Capture the cell that displays the provided text and extract its [X, Y] central coordinate. 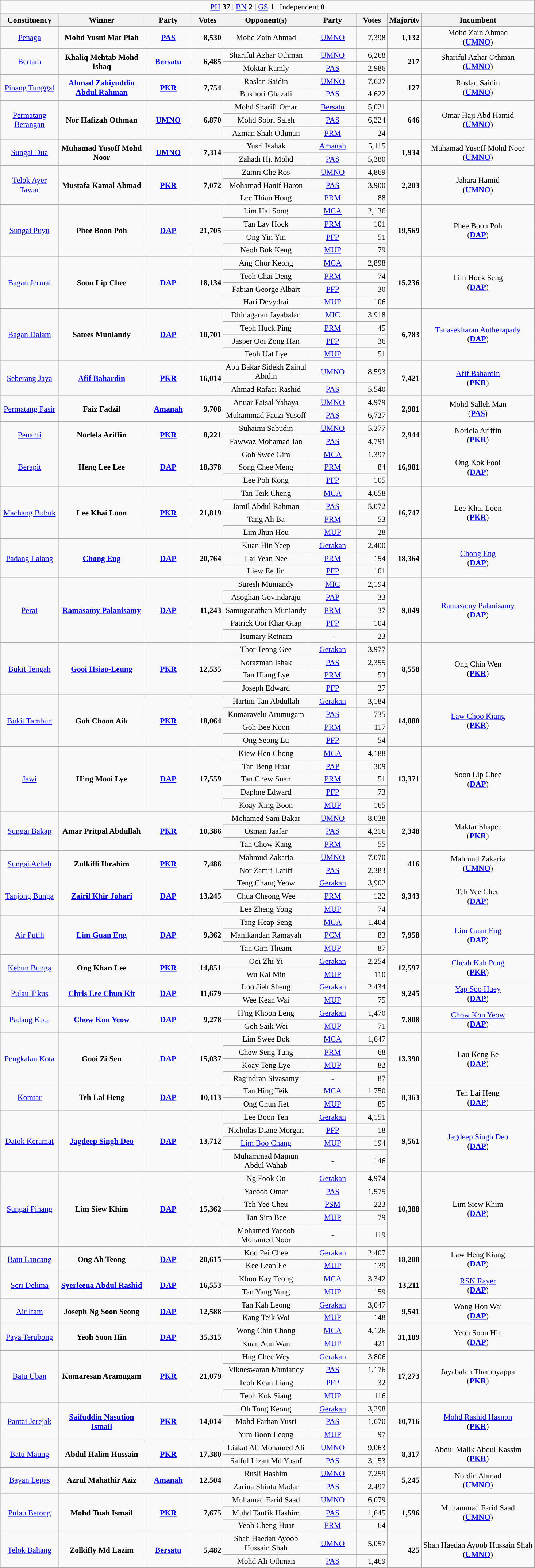
117 [372, 727]
223 [372, 1205]
3,047 [372, 1305]
2,254 [372, 961]
2,203 [404, 185]
3,342 [372, 1279]
Soon Lip Chee [101, 283]
Muhammad Fauzi Yusoff [266, 416]
7,314 [207, 152]
Lee Poh Kong [266, 480]
Mohd Yusni Mat Piah [101, 37]
9,343 [404, 896]
3,918 [372, 315]
Afif Bahardin(PKR) [478, 379]
4,188 [372, 753]
116 [372, 1396]
Bukhori Ghazali [266, 94]
Yim Boon Leong [266, 1435]
Anuar Faisal Yahaya [266, 402]
Opponent(s) [266, 20]
Constituency [30, 20]
Asoghan Govindaraju [266, 598]
425 [404, 1550]
Teh Yee Cheu(DAP) [478, 896]
146 [372, 1161]
104 [372, 623]
Law Choo Kiang(PKR) [478, 721]
7,070 [372, 857]
2,400 [372, 545]
Ramasamy Palanisamy(DAP) [478, 610]
Tanasekharan Autherapady(DAP) [478, 335]
Pulau Betong [30, 1513]
55 [372, 845]
1,397 [372, 455]
Yeoh Soon Hin(DAP) [478, 1337]
Padang Kota [30, 1020]
Heng Lee Lee [101, 468]
Teoh Chai Deng [266, 276]
1,934 [404, 152]
Air Putih [30, 935]
Nor Hafizah Othman [101, 120]
11,679 [207, 994]
Mohd Tuah Ismail [101, 1513]
Goh Bee Koon [266, 727]
Mahmud Zakaria(UMNO) [478, 864]
16,981 [404, 468]
71 [372, 1026]
Roslan Saidin [266, 81]
32 [372, 1383]
2,898 [372, 263]
Ahmad Zakiyuddin Abdul Rahman [101, 88]
Mohd Salleh Man(PAS) [478, 409]
154 [372, 559]
Phee Boon Poh [101, 231]
Abdul Malik Abdul Kassim(PKR) [478, 1454]
Chua Cheong Wee [266, 896]
6,870 [207, 120]
18,364 [404, 558]
Penaga [30, 37]
Pulau Tikus [30, 994]
15,362 [207, 1209]
Shah Haedan Ayoob Hussain Shah [266, 1543]
Tan Yang Yung [266, 1292]
Faiz Fadzil [101, 409]
Manikandan Ramayah [266, 935]
Batu Maung [30, 1454]
7,808 [404, 1020]
1,670 [372, 1422]
8,038 [372, 818]
20,764 [207, 558]
Loo Jieh Sheng [266, 987]
1,596 [404, 1513]
Wu Kai Min [266, 974]
Ahmad Rafaei Rashid [266, 390]
2,355 [372, 663]
PH 37 | BN 2 | GS 1 | Independent 0 [267, 7]
Batu Lancang [30, 1259]
Bukit Tengah [30, 669]
11,243 [207, 610]
Ong Chun Jiet [266, 1104]
8,558 [404, 669]
Khoo Kay Teong [266, 1279]
13,211 [404, 1286]
12,597 [404, 968]
Muhamad Farid Saad [266, 1500]
9,245 [404, 994]
9,049 [404, 610]
Khaliq Mehtab Mohd Ishaq [101, 62]
Jasper Ooi Zong Han [266, 341]
Tan Teik Cheng [266, 494]
12,504 [207, 1480]
Bagan Jermal [30, 283]
Norlela Ariffin [101, 435]
Datok Keramat [30, 1142]
13,390 [404, 1059]
Norazman Ishak [266, 663]
5,072 [372, 506]
Samuganathan Muniandy [266, 610]
Ang Chor Keong [266, 263]
Shariful Azhar Othman [266, 55]
Goh Choon Aik [101, 721]
Sungai Pinang [30, 1209]
10,716 [404, 1422]
Ooi Zhi Yi [266, 961]
Tang Ah Ba [266, 520]
Sungai Acheh [30, 864]
Saifuddin Nasution Ismail [101, 1422]
6,783 [404, 335]
Abdul Halim Hussain [101, 1454]
Koo Pei Chee [266, 1253]
Rusli Hashim [266, 1474]
7,421 [404, 379]
Telok Ayer Tawar [30, 185]
Kiew Hen Chong [266, 753]
4,316 [372, 831]
Chong Eng(DAP) [478, 558]
165 [372, 806]
45 [372, 328]
Jahara Hamid(UMNO) [478, 185]
82 [372, 1065]
Roslan Saidin(UMNO) [478, 88]
159 [372, 1292]
Komtar [30, 1097]
4,869 [372, 172]
Chow Kon Yeow [101, 1020]
Law Heng Kiang(DAP) [478, 1259]
Mohamad Hanif Haron [266, 185]
Amar Pritpal Abdullah [101, 831]
31,189 [404, 1337]
Yusri Isahak [266, 146]
Wee Kean Wai [266, 1000]
Bukit Tambun [30, 721]
8,530 [207, 37]
35,315 [207, 1337]
Perai [30, 610]
6,079 [372, 1500]
194 [372, 1143]
27 [372, 688]
Lim Hock Seng(DAP) [478, 283]
Patrick Ooi Khar Giap [266, 623]
5,021 [372, 107]
Muhamad Yusoff Mohd Noor [101, 152]
Seberang Jaya [30, 379]
13,371 [404, 779]
18,378 [207, 468]
Chris Lee Chun Kit [101, 994]
PCM [332, 935]
Ong Yin Yin [266, 237]
5,380 [372, 159]
Lim Jhun Hou [266, 533]
Fawwaz Mohamad Jan [266, 441]
110 [372, 974]
4,974 [372, 1179]
2,434 [372, 987]
Goh Swee Gim [266, 455]
Tang Heap Seng [266, 922]
5,115 [372, 146]
7,259 [372, 1474]
33 [372, 598]
Liakat Ali Mohamed Ali [266, 1448]
Shah Haedan Ayoob Hussain Shah(UMNO) [478, 1550]
20,615 [207, 1259]
14,851 [207, 968]
4,979 [372, 402]
Wong Chin Chong [266, 1331]
83 [372, 935]
Ong Kok Fooi(DAP) [478, 468]
Mohd Shariff Omar [266, 107]
Ramasamy Palanisamy [101, 610]
Isumary Retnam [266, 637]
4,658 [372, 494]
105 [372, 480]
1,645 [372, 1513]
Lim Siew Khim [101, 1209]
3,806 [372, 1357]
Mohd Farhan Yusri [266, 1422]
Yeoh Cheng Huat [266, 1526]
Moktar Ramly [266, 68]
21,819 [207, 513]
Berapit [30, 468]
Koay Xing Boon [266, 806]
Seri Delima [30, 1286]
106 [372, 302]
Jawi [30, 779]
9,063 [372, 1448]
Penanti [30, 435]
Pengkalan Kota [30, 1059]
13,245 [207, 896]
Ong Seong Lu [266, 741]
Fabian George Albart [266, 289]
73 [372, 792]
Chew Seng Tung [266, 1053]
Joseph Edward [266, 688]
3,902 [372, 883]
Tan Kah Leong [266, 1305]
Muhamad Yusoff Mohd Noor(UMNO) [478, 152]
Joseph Ng Soon Seong [101, 1311]
Tan Gim Theam [266, 949]
Satees Muniandy [101, 335]
Nor Zamri Latiff [266, 870]
421 [372, 1344]
H'ng Khoon Leng [266, 1013]
Mustafa Kamal Ahmad [101, 185]
139 [372, 1266]
2,407 [372, 1253]
Phee Boon Poh(DAP) [478, 231]
3,977 [372, 649]
Teng Chang Yeow [266, 883]
Teoh Uat Lye [266, 354]
7,398 [372, 37]
Tanjong Bunga [30, 896]
Batu Uban [30, 1376]
7,486 [207, 864]
16,553 [207, 1286]
14,014 [207, 1422]
2,981 [404, 409]
9,708 [207, 409]
Zarina Shinta Madar [266, 1487]
Teoh Kok Siang [266, 1396]
5,245 [404, 1480]
Yacoob Omar [266, 1192]
416 [404, 864]
10,386 [207, 831]
Mohamed Sani Bakar [266, 818]
Song Chee Meng [266, 467]
1,469 [372, 1561]
10,388 [404, 1209]
Kang Teik Woi [266, 1318]
37 [372, 610]
7,072 [207, 185]
Tan Chew Suan [266, 779]
217 [404, 62]
2,944 [404, 435]
Suhaimi Sabudin [266, 429]
1,575 [372, 1192]
735 [372, 714]
Hng Chee Wey [266, 1357]
Jamil Abdul Rahman [266, 506]
Machang Bubuk [30, 513]
2,194 [372, 584]
Bertam [30, 62]
Goh Saik Wei [266, 1026]
Mahmud Zakaria [266, 857]
7,958 [404, 935]
8,363 [404, 1097]
Lee Khai Loon [101, 513]
1,647 [372, 1039]
Vikneswaran Muniandy [266, 1370]
Omar Haji Abd Hamid(UMNO) [478, 120]
13,712 [207, 1142]
Lee Zheng Yong [266, 909]
Hari Devydrai [266, 302]
Ragindran Sivasamy [266, 1078]
18 [372, 1130]
28 [372, 533]
Mohd Sobri Saleh [266, 120]
1,404 [372, 922]
Abu Bakar Sidekh Zainul Abidin [266, 372]
3,298 [372, 1409]
Lau Keng Ee(DAP) [478, 1059]
Lim Swee Bok [266, 1039]
Koay Teng Lye [266, 1065]
Tan Chow Kang [266, 845]
9,362 [207, 935]
Lim Guan Eng(DAP) [478, 935]
5,482 [207, 1550]
6,268 [372, 55]
6,224 [372, 120]
Ong Khan Lee [101, 968]
1,176 [372, 1370]
Mohd Ali Othman [266, 1561]
Pinang Tunggal [30, 88]
68 [372, 1053]
18,134 [207, 283]
Pantai Jerejak [30, 1422]
Jagdeep Singh Deo(DAP) [478, 1142]
3,153 [372, 1461]
5,057 [372, 1543]
1,470 [372, 1013]
10,113 [207, 1097]
Bayan Lepas [30, 1480]
9,561 [404, 1142]
Zairil Khir Johari [101, 896]
Chow Kon Yeow(DAP) [478, 1020]
7,627 [372, 81]
PSM [332, 1205]
RSN Rayer(DAP) [478, 1286]
Tan Hing Teik [266, 1091]
6,485 [207, 62]
Sungai Dua [30, 152]
2,383 [372, 870]
8,593 [372, 372]
Mohd Rashid Hasnon(PKR) [478, 1422]
84 [372, 467]
97 [372, 1435]
Chong Eng [101, 558]
309 [372, 766]
Tan Lay Hock [266, 224]
Daphne Edward [266, 792]
Lai Yean Nee [266, 559]
Kuan Aun Wan [266, 1344]
12,535 [207, 669]
15,236 [404, 283]
Shariful Azhar Othman(UMNO) [478, 62]
7,675 [207, 1513]
Lim Boo Chang [266, 1143]
Muhd Taufik Hashim [266, 1513]
Permatang Pasir [30, 409]
Liew Ee Jin [266, 571]
Osman Jaafar [266, 831]
8,317 [404, 1454]
2,136 [372, 211]
Telok Bahang [30, 1550]
Mohd Zain Ahmad(UMNO) [478, 37]
Gooi Zi Sen [101, 1059]
8,221 [207, 435]
Teh Yee Cheu [266, 1205]
Afif Bahardin [101, 379]
Norlela Ariffin(PKR) [478, 435]
Neoh Bok Keng [266, 250]
Mohd Zain Ahmad [266, 37]
Teh Lai Heng [101, 1097]
Kebun Bunga [30, 968]
7,754 [207, 88]
17,273 [404, 1376]
4,622 [372, 94]
Muhammad Farid Saad(UMNO) [478, 1513]
Yeoh Soon Hin [101, 1337]
54 [372, 741]
Tan Sim Bee [266, 1218]
Lee Thian Hong [266, 198]
18,208 [404, 1259]
Paya Terubong [30, 1337]
21,079 [207, 1376]
Muhammad Majnun Abdul Wahab [266, 1161]
30 [372, 289]
10,701 [207, 335]
5,540 [372, 390]
3,184 [372, 702]
646 [404, 120]
17,559 [207, 779]
Kumaravelu Arumugam [266, 714]
148 [372, 1318]
64 [372, 1526]
Nicholas Diane Morgan [266, 1130]
23 [372, 637]
Gooi Hsiao-Leung [101, 669]
15,037 [207, 1059]
Saiful Lizan Md Yusuf [266, 1461]
Zulkifli Ibrahim [101, 864]
Thor Teong Gee [266, 649]
Lee Khai Loon(PKR) [478, 513]
Jagdeep Singh Deo [101, 1142]
9,541 [404, 1311]
Soon Lip Chee(DAP) [478, 779]
Tan Beng Huat [266, 766]
119 [372, 1235]
36 [372, 341]
1,132 [404, 37]
19,569 [404, 231]
Cheah Kah Peng(PKR) [478, 968]
2,348 [404, 831]
Teoh Kean Liang [266, 1383]
Lim Guan Eng [101, 935]
Azrul Mahathir Aziz [101, 1480]
Ong Ah Teong [101, 1259]
Suresh Muniandy [266, 584]
Lee Boon Ten [266, 1117]
Nordin Ahmad(UMNO) [478, 1480]
12,588 [207, 1311]
Hartini Tan Abdullah [266, 702]
18,064 [207, 721]
Sungai Bakap [30, 831]
Sungai Puyu [30, 231]
122 [372, 896]
Padang Lalang [30, 558]
Kumaresan Aramugam [101, 1376]
Yap Soo Huey(DAP) [478, 994]
9,278 [207, 1020]
Kuan Hin Yeep [266, 545]
6,727 [372, 416]
16,014 [207, 379]
Ng Fook On [266, 1179]
Teh Lai Heng(DAP) [478, 1097]
Maktar Shapee(PKR) [478, 831]
Teoh Huck Ping [266, 328]
Lim Siew Khim(DAP) [478, 1209]
Syerleena Abdul Rashid [101, 1286]
Zamri Che Ros [266, 172]
Zahadi Hj. Mohd [266, 159]
85 [372, 1104]
2,986 [372, 68]
Lim Hai Song [266, 211]
75 [372, 1000]
Air Itam [30, 1311]
Mohamed Yacoob Mohamed Noor [266, 1235]
4,151 [372, 1117]
127 [404, 88]
21,705 [207, 231]
Majority [404, 20]
Incumbent [478, 20]
88 [372, 198]
2,497 [372, 1487]
4,791 [372, 441]
Dhinagaran Jayabalan [266, 315]
1,750 [372, 1091]
Oh Tong Keong [266, 1409]
Azman Shah Othman [266, 133]
16,747 [404, 513]
Bagan Dalam [30, 335]
H’ng Mooi Lye [101, 779]
Zolkifly Md Lazim [101, 1550]
4,126 [372, 1331]
24 [372, 133]
Tan Hiang Lye [266, 675]
Wong Hon Wai(DAP) [478, 1311]
Permatang Berangan [30, 120]
14,880 [404, 721]
3,900 [372, 185]
Winner [101, 20]
5,277 [372, 429]
Jayabalan Thambyappa(PKR) [478, 1376]
Kee Lean Ee [266, 1266]
Ong Chin Wen(PKR) [478, 669]
17,380 [207, 1454]
